Provide the [x, y] coordinate of the cell's center where the given text is located.  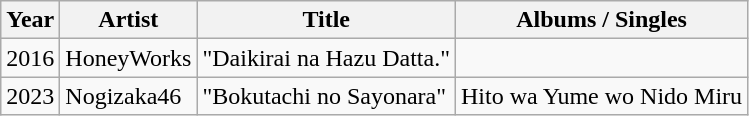
Year [30, 20]
Nogizaka46 [128, 96]
"Daikirai na Hazu Datta." [326, 58]
Hito wa Yume wo Nido Miru [601, 96]
Albums / Singles [601, 20]
Title [326, 20]
HoneyWorks [128, 58]
2023 [30, 96]
Artist [128, 20]
"Bokutachi no Sayonara" [326, 96]
2016 [30, 58]
